Provide the (X, Y) coordinate of the cell's center where the given text is located.  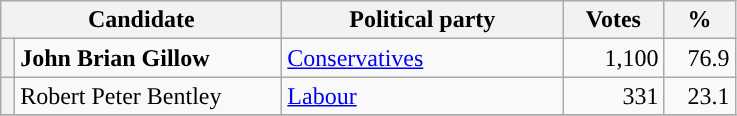
Labour (422, 96)
Conservatives (422, 58)
Candidate (142, 20)
Political party (422, 20)
Votes (614, 20)
Robert Peter Bentley (148, 96)
76.9 (700, 58)
% (700, 20)
John Brian Gillow (148, 58)
23.1 (700, 96)
331 (614, 96)
1,100 (614, 58)
